Find where the given text appears and provide that cell's center as (X, Y) coordinate. 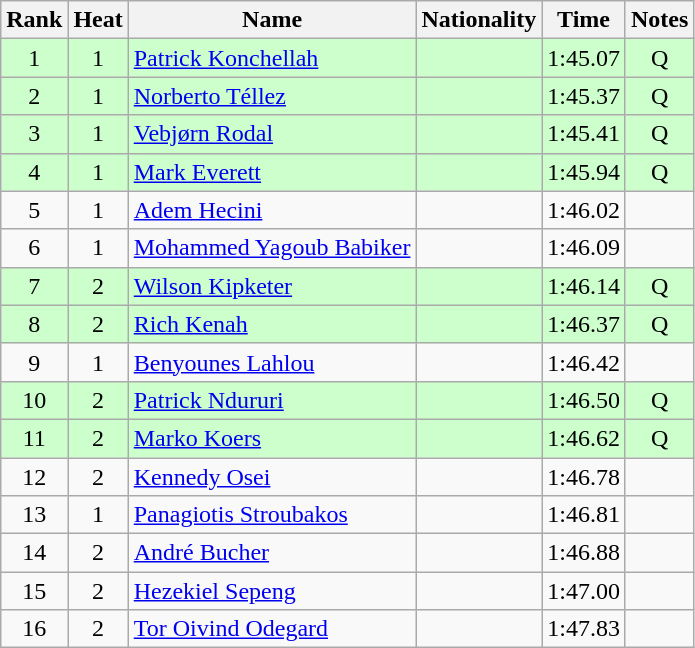
9 (34, 362)
Marko Koers (272, 438)
3 (34, 134)
5 (34, 210)
Notes (659, 20)
Rank (34, 20)
15 (34, 591)
1:46.88 (584, 553)
Nationality (479, 20)
1:46.50 (584, 400)
8 (34, 324)
Time (584, 20)
Vebjørn Rodal (272, 134)
Rich Kenah (272, 324)
Kennedy Osei (272, 477)
1:46.14 (584, 286)
1:47.00 (584, 591)
7 (34, 286)
1:45.41 (584, 134)
1:45.37 (584, 96)
1:45.94 (584, 172)
1:46.42 (584, 362)
1:46.78 (584, 477)
Heat (98, 20)
Norberto Téllez (272, 96)
Mohammed Yagoub Babiker (272, 248)
13 (34, 515)
4 (34, 172)
1:46.37 (584, 324)
Patrick Ndururi (272, 400)
12 (34, 477)
Hezekiel Sepeng (272, 591)
1:46.62 (584, 438)
11 (34, 438)
1:46.81 (584, 515)
Name (272, 20)
Panagiotis Stroubakos (272, 515)
Mark Everett (272, 172)
10 (34, 400)
16 (34, 629)
André Bucher (272, 553)
Benyounes Lahlou (272, 362)
1:46.09 (584, 248)
14 (34, 553)
1:45.07 (584, 58)
Patrick Konchellah (272, 58)
1:47.83 (584, 629)
1:46.02 (584, 210)
Adem Hecini (272, 210)
6 (34, 248)
Tor Oivind Odegard (272, 629)
Wilson Kipketer (272, 286)
